Extract the [X, Y] coordinate from the center of the cell holding the provided text.  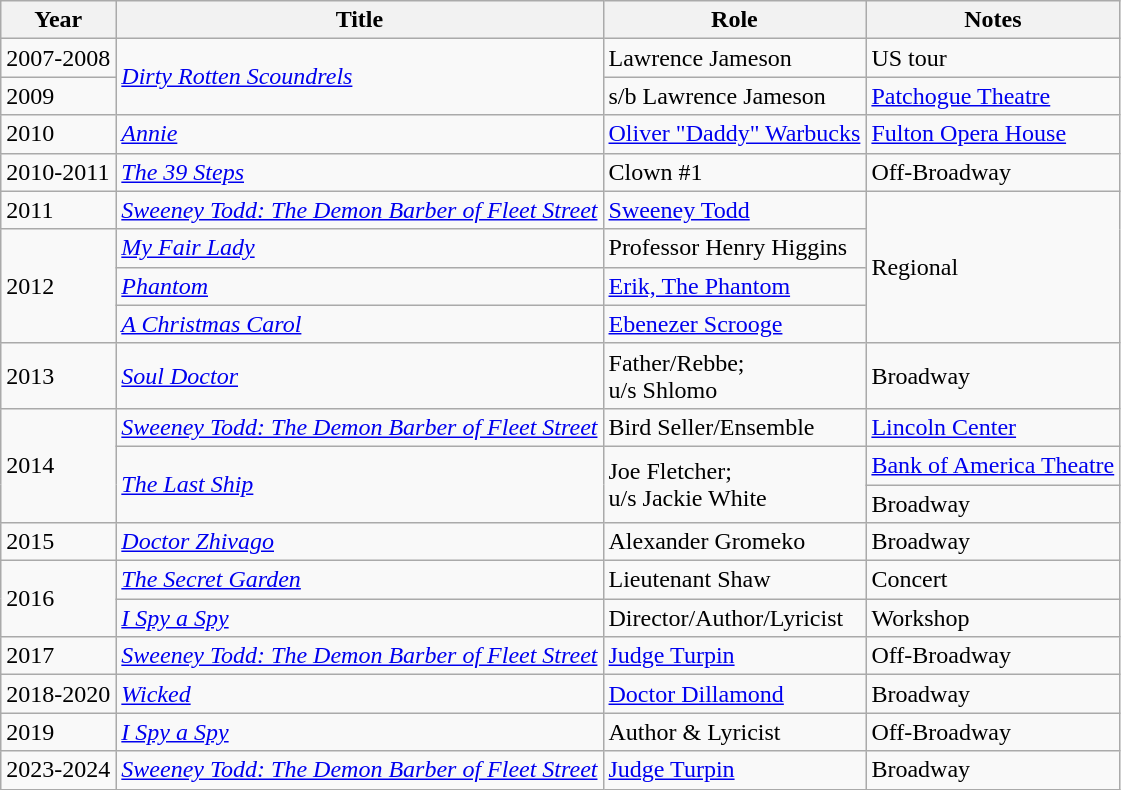
Joe Fletcher;u/s Jackie White [734, 484]
Bird Seller/Ensemble [734, 427]
Phantom [360, 286]
Doctor Dillamond [734, 694]
The Secret Garden [360, 580]
Director/Author/Lyricist [734, 618]
Doctor Zhivago [360, 542]
My Fair Lady [360, 248]
Regional [993, 267]
2018-2020 [58, 694]
2019 [58, 732]
Ebenezer Scrooge [734, 324]
Notes [993, 20]
Soul Doctor [360, 376]
Title [360, 20]
Alexander Gromeko [734, 542]
Sweeney Todd [734, 210]
2015 [58, 542]
Lincoln Center [993, 427]
Lieutenant Shaw [734, 580]
2007-2008 [58, 58]
Year [58, 20]
Wicked [360, 694]
2010-2011 [58, 172]
2016 [58, 599]
Fulton Opera House [993, 134]
Professor Henry Higgins [734, 248]
A Christmas Carol [360, 324]
The Last Ship [360, 484]
2014 [58, 465]
Lawrence Jameson [734, 58]
US tour [993, 58]
Erik, The Phantom [734, 286]
Role [734, 20]
2010 [58, 134]
2013 [58, 376]
Workshop [993, 618]
Author & Lyricist [734, 732]
Patchogue Theatre [993, 96]
2011 [58, 210]
Bank of America Theatre [993, 465]
Father/Rebbe;u/s Shlomo [734, 376]
2017 [58, 656]
Dirty Rotten Scoundrels [360, 77]
Annie [360, 134]
2012 [58, 286]
2023-2024 [58, 770]
Concert [993, 580]
Clown #1 [734, 172]
Oliver "Daddy" Warbucks [734, 134]
The 39 Steps [360, 172]
2009 [58, 96]
s/b Lawrence Jameson [734, 96]
